Return the [X, Y] coordinate for the center point of the cell that contains the specified text.  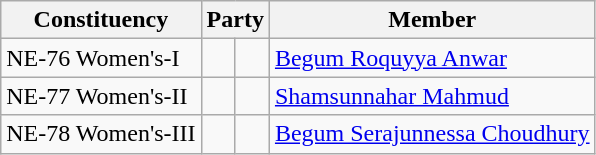
Member [432, 20]
Party [235, 20]
Constituency [101, 20]
Begum Serajunnessa Choudhury [432, 134]
Begum Roquyya Anwar [432, 58]
NE-76 Women's-I [101, 58]
NE-77 Women's-II [101, 96]
NE-78 Women's-III [101, 134]
Shamsunnahar Mahmud [432, 96]
